Provide the [x, y] coordinate of the cell's center where the given text is located.  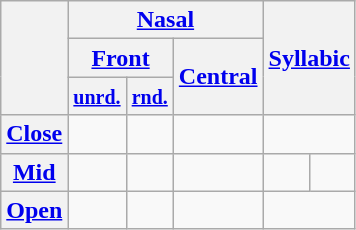
Open [34, 210]
Central [218, 77]
Close [34, 134]
rnd. [150, 96]
unrd. [97, 96]
Front [120, 58]
Syllabic [309, 58]
Nasal [166, 20]
Mid [34, 172]
